Determine the (x, y) coordinate at the center of the cell enclosing the given text.  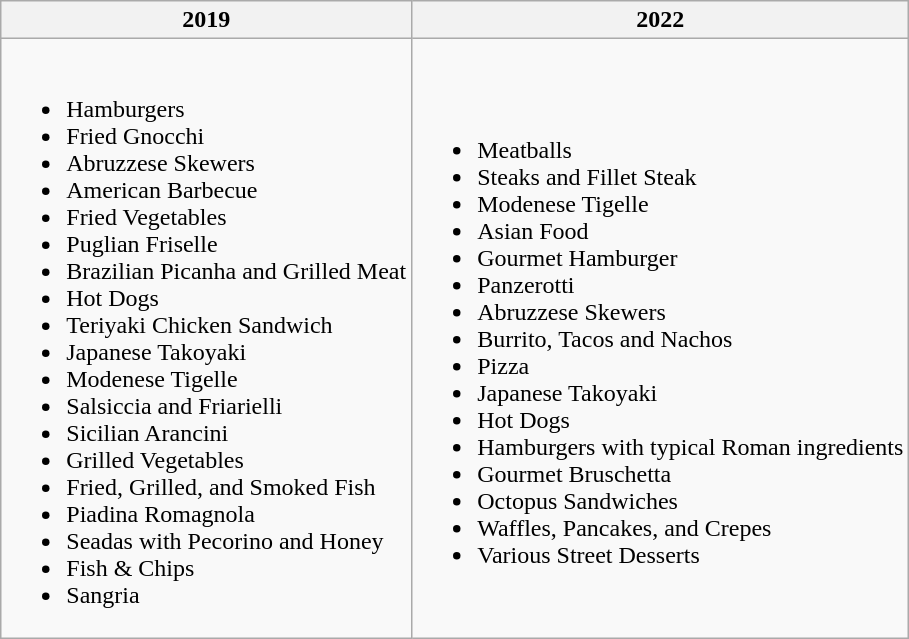
2019 (206, 20)
2022 (660, 20)
